Identify which cell holds the provided text, then report its (x, y) central coordinate. 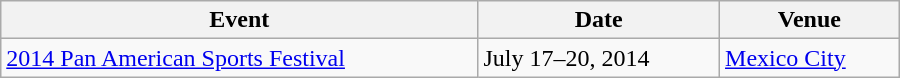
Event (240, 20)
Venue (810, 20)
Date (599, 20)
July 17–20, 2014 (599, 58)
Mexico City (810, 58)
2014 Pan American Sports Festival (240, 58)
